Detect which cell encompasses the target text, then output its (X, Y) center coordinate. 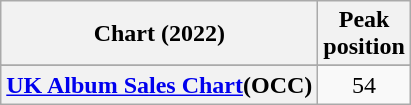
UK Album Sales Chart(OCC) (160, 85)
Chart (2022) (160, 34)
Peakposition (364, 34)
54 (364, 85)
